Detect which cell encompasses the target text, then output its (X, Y) center coordinate. 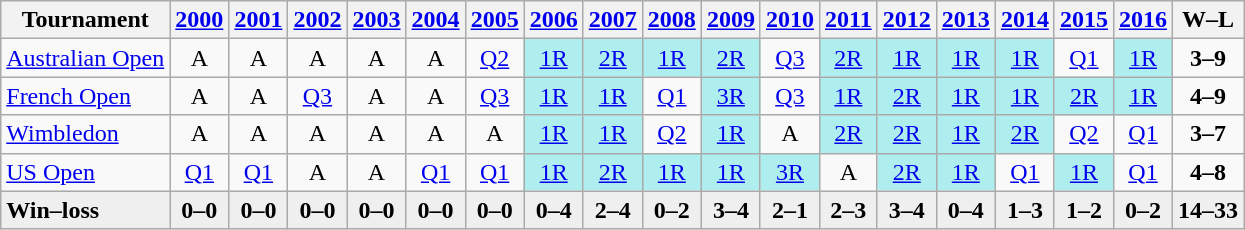
2008 (672, 20)
W–L (1208, 20)
2001 (258, 20)
14–33 (1208, 210)
4–8 (1208, 172)
2004 (436, 20)
1–3 (1024, 210)
4–9 (1208, 96)
3–7 (1208, 134)
2006 (554, 20)
2003 (376, 20)
2015 (1084, 20)
3–9 (1208, 58)
2013 (966, 20)
French Open (86, 96)
2–1 (790, 210)
2007 (612, 20)
2005 (494, 20)
2010 (790, 20)
2011 (848, 20)
2–3 (848, 210)
1–2 (1084, 210)
2009 (730, 20)
Tournament (86, 20)
US Open (86, 172)
2016 (1142, 20)
2000 (200, 20)
Wimbledon (86, 134)
2002 (318, 20)
2012 (906, 20)
Win–loss (86, 210)
2–4 (612, 210)
2014 (1024, 20)
Australian Open (86, 58)
